Return the (X, Y) coordinate for the center point of the cell that contains the specified text.  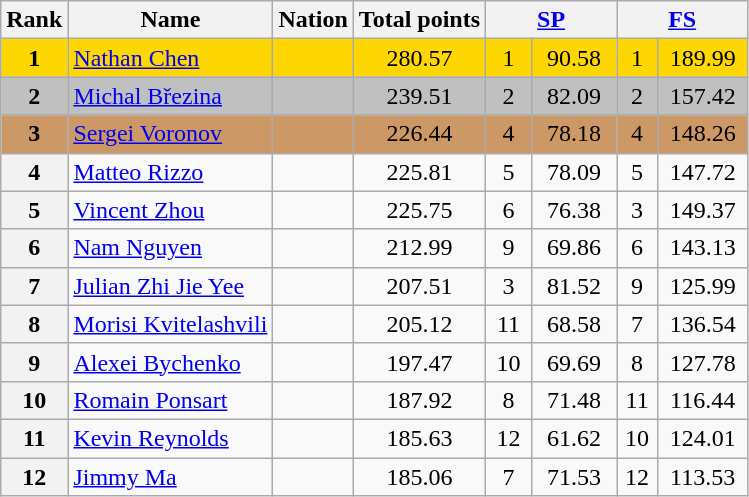
71.48 (574, 400)
68.58 (574, 324)
Jimmy Ma (170, 477)
239.51 (419, 96)
136.54 (703, 324)
78.09 (574, 172)
78.18 (574, 134)
Nathan Chen (170, 58)
185.06 (419, 477)
148.26 (703, 134)
143.13 (703, 248)
61.62 (574, 438)
Sergei Voronov (170, 134)
82.09 (574, 96)
212.99 (419, 248)
149.37 (703, 210)
280.57 (419, 58)
205.12 (419, 324)
Nam Nguyen (170, 248)
Total points (419, 20)
189.99 (703, 58)
Morisi Kvitelashvili (170, 324)
81.52 (574, 286)
Michal Březina (170, 96)
147.72 (703, 172)
113.53 (703, 477)
207.51 (419, 286)
225.75 (419, 210)
76.38 (574, 210)
Kevin Reynolds (170, 438)
Romain Ponsart (170, 400)
197.47 (419, 362)
116.44 (703, 400)
226.44 (419, 134)
69.86 (574, 248)
Alexei Bychenko (170, 362)
Matteo Rizzo (170, 172)
90.58 (574, 58)
124.01 (703, 438)
69.69 (574, 362)
Vincent Zhou (170, 210)
157.42 (703, 96)
FS (682, 20)
Name (170, 20)
185.63 (419, 438)
125.99 (703, 286)
Nation (313, 20)
187.92 (419, 400)
127.78 (703, 362)
225.81 (419, 172)
SP (552, 20)
71.53 (574, 477)
Julian Zhi Jie Yee (170, 286)
Rank (34, 20)
